Return [X, Y] of the center of cell containing provided text 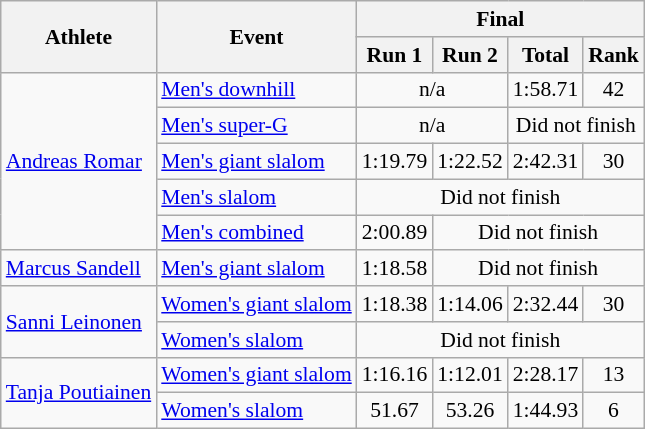
Men's super-G [256, 126]
1:18.58 [394, 269]
1:14.06 [470, 304]
2:28.17 [546, 375]
6 [614, 411]
Marcus Sandell [78, 269]
Men's downhill [256, 90]
Athlete [78, 36]
1:58.71 [546, 90]
Men's slalom [256, 197]
Run 1 [394, 55]
Final [500, 19]
Event [256, 36]
13 [614, 375]
Total [546, 55]
Men's combined [256, 233]
1:18.38 [394, 304]
1:19.79 [394, 162]
Andreas Romar [78, 161]
2:32.44 [546, 304]
1:12.01 [470, 375]
2:00.89 [394, 233]
1:44.93 [546, 411]
Tanja Poutiainen [78, 392]
2:42.31 [546, 162]
53.26 [470, 411]
42 [614, 90]
Rank [614, 55]
1:22.52 [470, 162]
51.67 [394, 411]
Sanni Leinonen [78, 322]
Run 2 [470, 55]
1:16.16 [394, 375]
